Scan for the cell matching the given text and deliver its (x, y) coordinate at center. 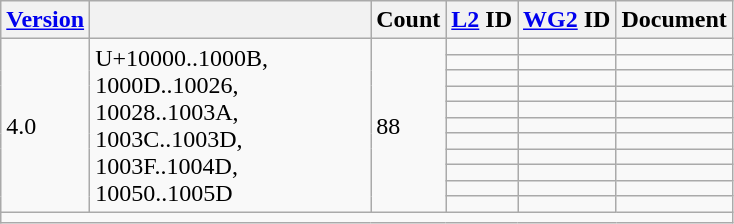
U+10000..1000B, 1000D..10026, 10028..1003A, 1003C..1003D, 1003F..1004D, 10050..1005D (230, 126)
4.0 (46, 126)
Count (408, 20)
WG2 ID (567, 20)
Document (674, 20)
L2 ID (482, 20)
Version (46, 20)
88 (408, 126)
